Extract the [X, Y] coordinate from the center of the cell holding the provided text.  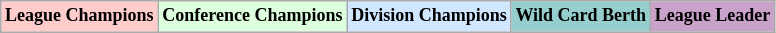
Conference Champions [252, 16]
League Champions [80, 16]
League Leader [712, 16]
Wild Card Berth [580, 16]
Division Champions [429, 16]
